Provide the [X, Y] coordinate of the cell's center where the given text is located.  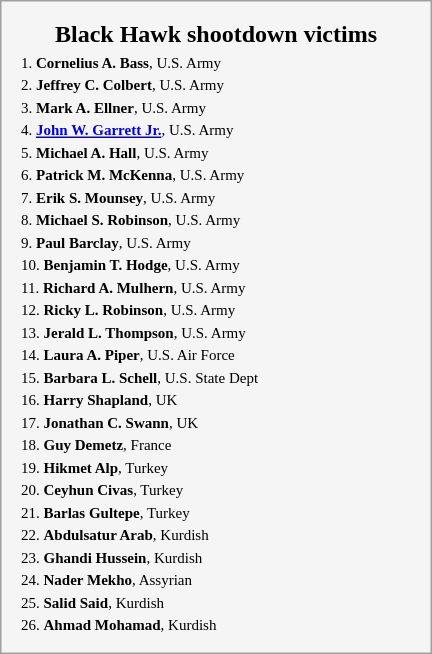
18. Guy Demetz, France [216, 445]
8. Michael S. Robinson, U.S. Army [216, 220]
14. Laura A. Piper, U.S. Air Force [216, 355]
16. Harry Shapland, UK [216, 400]
23. Ghandi Hussein, Kurdish [216, 558]
7. Erik S. Mounsey, U.S. Army [216, 198]
Black Hawk shootdown victims [216, 35]
6. Patrick M. McKenna, U.S. Army [216, 175]
26. Ahmad Mohamad, Kurdish [216, 625]
24. Nader Mekho, Assyrian [216, 580]
22. Abdulsatur Arab, Kurdish [216, 535]
21. Barlas Gultepe, Turkey [216, 512]
9. Paul Barclay, U.S. Army [216, 242]
12. Ricky L. Robinson, U.S. Army [216, 310]
20. Ceyhun Civas, Turkey [216, 490]
3. Mark A. Ellner, U.S. Army [216, 108]
19. Hikmet Alp, Turkey [216, 468]
13. Jerald L. Thompson, U.S. Army [216, 332]
2. Jeffrey C. Colbert, U.S. Army [216, 85]
11. Richard A. Mulhern, U.S. Army [216, 288]
15. Barbara L. Schell, U.S. State Dept [216, 378]
5. Michael A. Hall, U.S. Army [216, 152]
4. John W. Garrett Jr., U.S. Army [216, 130]
10. Benjamin T. Hodge, U.S. Army [216, 265]
17. Jonathan C. Swann, UK [216, 422]
25. Salid Said, Kurdish [216, 602]
1. Cornelius A. Bass, U.S. Army [216, 62]
